From the cell containing the given text, extract its center point as [X, Y] coordinate. 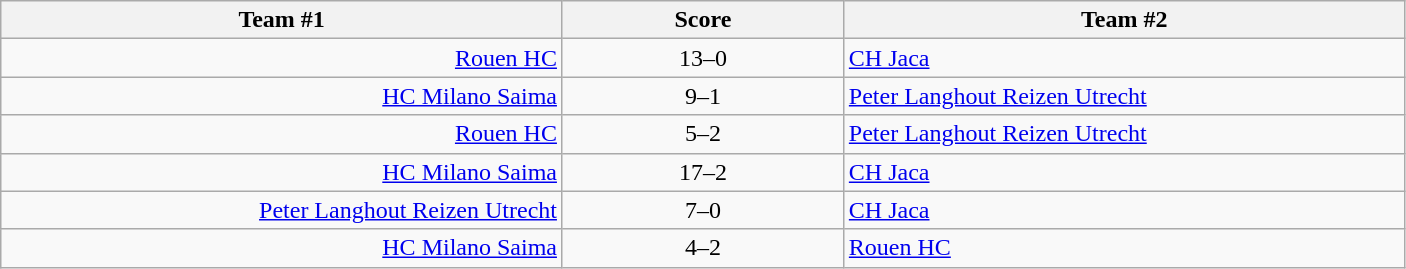
Score [702, 20]
5–2 [702, 134]
9–1 [702, 96]
Team #1 [282, 20]
13–0 [702, 58]
4–2 [702, 248]
Team #2 [1124, 20]
17–2 [702, 172]
7–0 [702, 210]
